Output the (X, Y) coordinate of the center of the cell containing the given text.  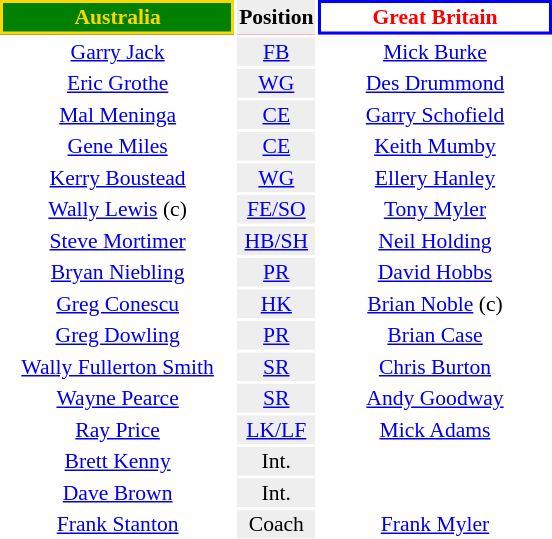
Australia (118, 17)
HK (276, 304)
Position (276, 17)
Bryan Niebling (118, 272)
Wally Lewis (c) (118, 209)
Kerry Boustead (118, 178)
Tony Myler (435, 209)
LK/LF (276, 430)
Andy Goodway (435, 398)
Greg Conescu (118, 304)
Garry Schofield (435, 114)
Coach (276, 524)
Eric Grothe (118, 83)
FE/SO (276, 209)
Mal Meninga (118, 114)
Brian Case (435, 335)
FB (276, 52)
Ray Price (118, 430)
Garry Jack (118, 52)
Chris Burton (435, 366)
Mick Burke (435, 52)
Gene Miles (118, 146)
Brian Noble (c) (435, 304)
Wayne Pearce (118, 398)
Neil Holding (435, 240)
Greg Dowling (118, 335)
Mick Adams (435, 430)
Keith Mumby (435, 146)
HB/SH (276, 240)
David Hobbs (435, 272)
Ellery Hanley (435, 178)
Great Britain (435, 17)
Brett Kenny (118, 461)
Steve Mortimer (118, 240)
Frank Stanton (118, 524)
Dave Brown (118, 492)
Frank Myler (435, 524)
Wally Fullerton Smith (118, 366)
Des Drummond (435, 83)
